From the cell containing the given text, extract its center point as (X, Y) coordinate. 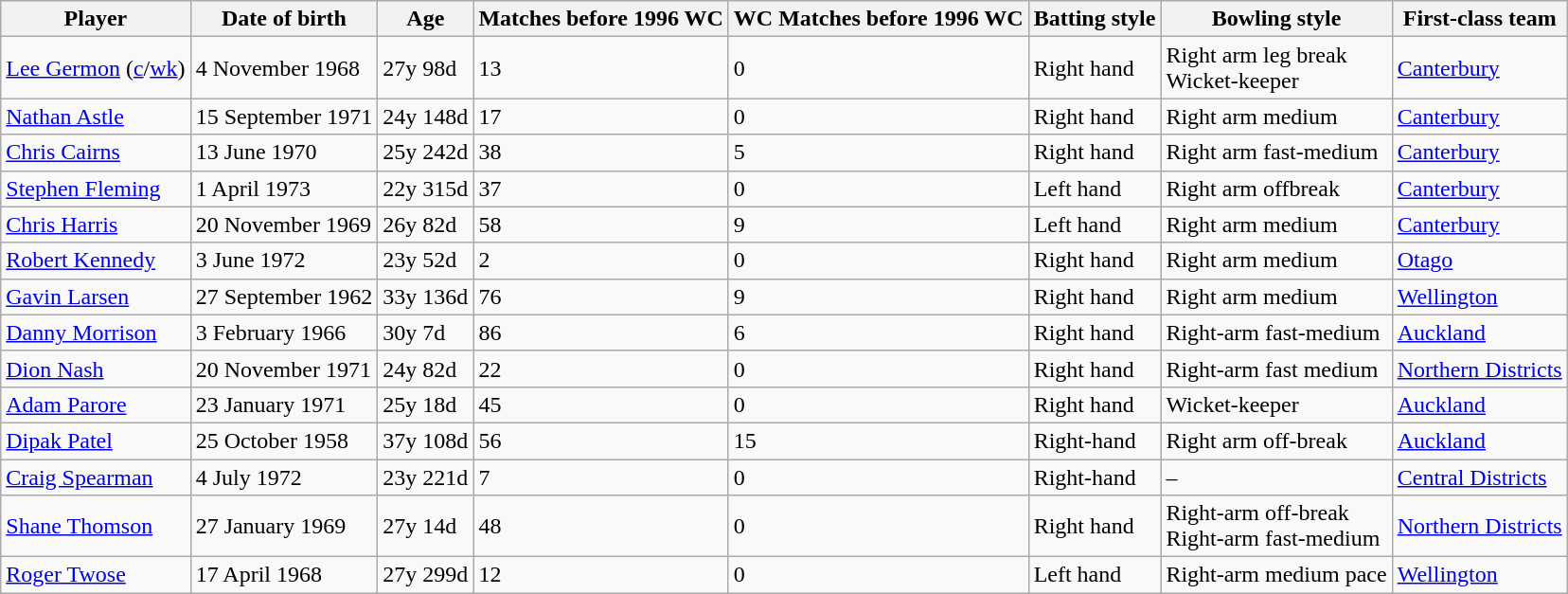
7 (600, 477)
Otago (1479, 261)
76 (600, 297)
Robert Kennedy (96, 261)
22y 315d (426, 189)
38 (600, 153)
Central Districts (1479, 477)
2 (600, 261)
Batting style (1095, 19)
25y 242d (426, 153)
Chris Cairns (96, 153)
15 (879, 441)
26y 82d (426, 225)
24y 148d (426, 117)
5 (879, 153)
First-class team (1479, 19)
86 (600, 333)
27 January 1969 (284, 527)
17 (600, 117)
24y 82d (426, 369)
37 (600, 189)
Player (96, 19)
27 September 1962 (284, 297)
27y 14d (426, 527)
Adam Parore (96, 405)
15 September 1971 (284, 117)
20 November 1971 (284, 369)
Date of birth (284, 19)
45 (600, 405)
20 November 1969 (284, 225)
Right arm off-break (1276, 441)
58 (600, 225)
Right arm offbreak (1276, 189)
Shane Thomson (96, 527)
25y 18d (426, 405)
Nathan Astle (96, 117)
Gavin Larsen (96, 297)
30y 7d (426, 333)
Right-arm off-breakRight-arm fast-medium (1276, 527)
13 June 1970 (284, 153)
Age (426, 19)
25 October 1958 (284, 441)
Wicket-keeper (1276, 405)
23 January 1971 (284, 405)
17 April 1968 (284, 575)
– (1276, 477)
4 July 1972 (284, 477)
33y 136d (426, 297)
12 (600, 575)
Chris Harris (96, 225)
23y 52d (426, 261)
Danny Morrison (96, 333)
Dion Nash (96, 369)
Right-arm fast-medium (1276, 333)
37y 108d (426, 441)
Right-arm medium pace (1276, 575)
1 April 1973 (284, 189)
56 (600, 441)
48 (600, 527)
6 (879, 333)
Lee Germon (c/wk) (96, 68)
Roger Twose (96, 575)
23y 221d (426, 477)
13 (600, 68)
Bowling style (1276, 19)
Right arm fast-medium (1276, 153)
Matches before 1996 WC (600, 19)
4 November 1968 (284, 68)
22 (600, 369)
27y 98d (426, 68)
3 February 1966 (284, 333)
3 June 1972 (284, 261)
Right-arm fast medium (1276, 369)
Stephen Fleming (96, 189)
WC Matches before 1996 WC (879, 19)
27y 299d (426, 575)
Dipak Patel (96, 441)
Craig Spearman (96, 477)
Right arm leg breakWicket-keeper (1276, 68)
